For the text-containing cell, return its midpoint in (X, Y) coordinate format. 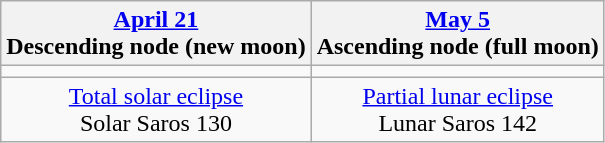
Total solar eclipseSolar Saros 130 (156, 110)
May 5Ascending node (full moon) (458, 34)
Partial lunar eclipseLunar Saros 142 (458, 110)
April 21Descending node (new moon) (156, 34)
